Return the [X, Y] coordinate for the center point of the cell that contains the specified text.  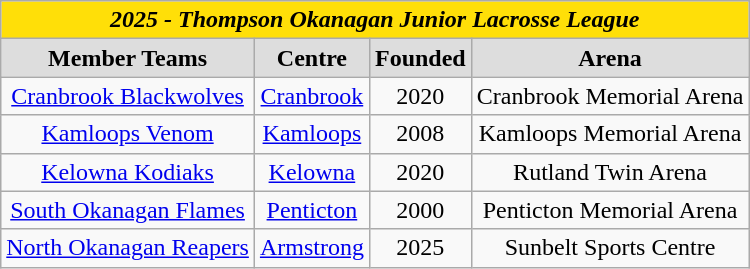
Rutland Twin Arena [610, 172]
Centre [312, 58]
Penticton [312, 210]
Kelowna Kodiaks [128, 172]
Cranbrook Blackwolves [128, 96]
2025 - Thompson Okanagan Junior Lacrosse League [375, 20]
Cranbrook Memorial Arena [610, 96]
Kelowna [312, 172]
Kamloops Memorial Arena [610, 134]
Kamloops Venom [128, 134]
Penticton Memorial Arena [610, 210]
North Okanagan Reapers [128, 248]
2025 [420, 248]
South Okanagan Flames [128, 210]
Founded [420, 58]
Sunbelt Sports Centre [610, 248]
2008 [420, 134]
Arena [610, 58]
Armstrong [312, 248]
2000 [420, 210]
Cranbrook [312, 96]
Kamloops [312, 134]
Member Teams [128, 58]
